Determine the [X, Y] coordinate at the center of the cell enclosing the given text.  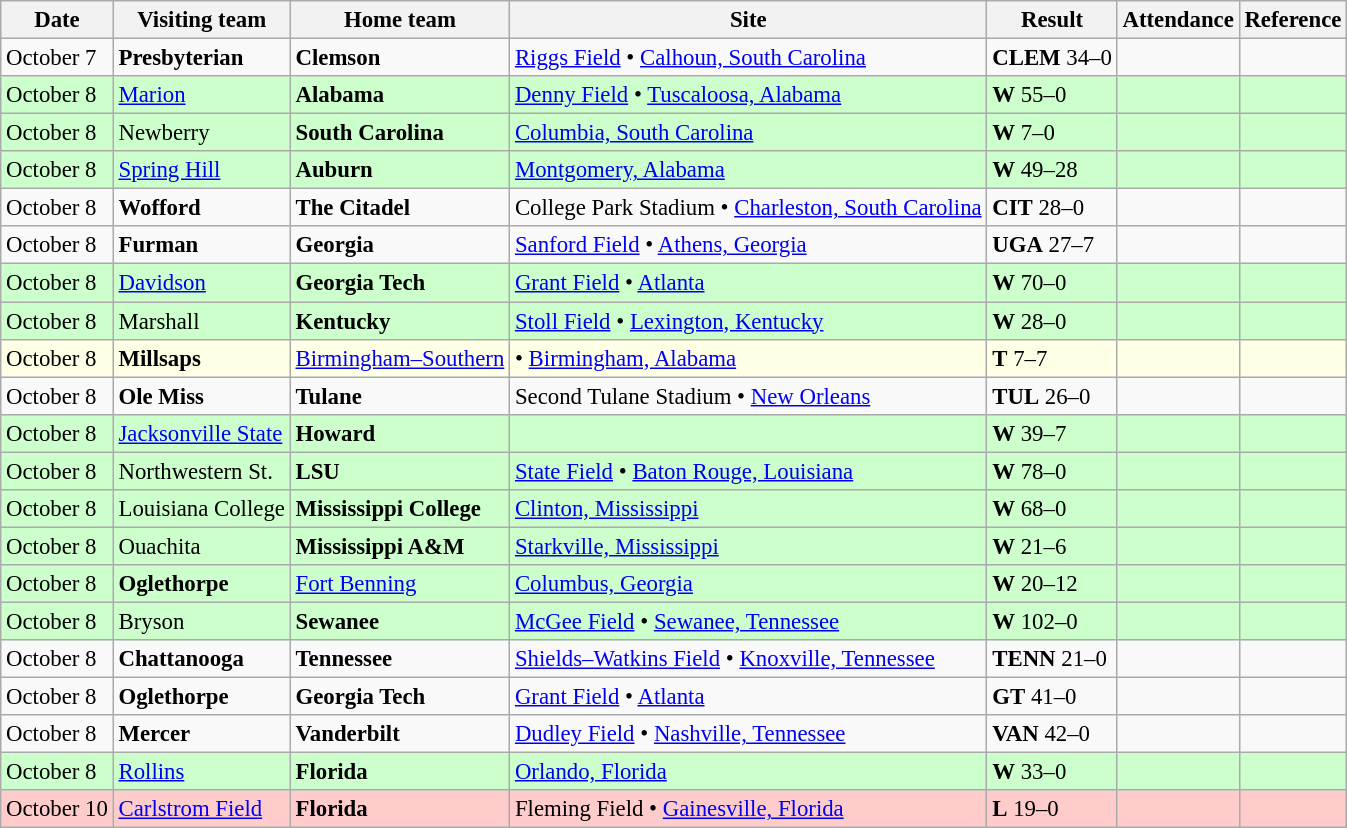
Mississippi College [400, 509]
Clinton, Mississippi [748, 509]
Spring Hill [202, 170]
W 7–0 [1052, 133]
W 39–7 [1052, 433]
Kentucky [400, 321]
Dudley Field • Nashville, Tennessee [748, 734]
W 49–28 [1052, 170]
October 10 [57, 809]
Northwestern St. [202, 471]
Date [57, 20]
W 68–0 [1052, 509]
W 78–0 [1052, 471]
TENN 21–0 [1052, 659]
Newberry [202, 133]
W 70–0 [1052, 283]
Furman [202, 245]
Marshall [202, 321]
Shields–Watkins Field • Knoxville, Tennessee [748, 659]
Montgomery, Alabama [748, 170]
UGA 27–7 [1052, 245]
Millsaps [202, 358]
Result [1052, 20]
W 55–0 [1052, 95]
Rollins [202, 772]
Ole Miss [202, 396]
GT 41–0 [1052, 697]
W 102–0 [1052, 621]
Columbus, Georgia [748, 584]
Sanford Field • Athens, Georgia [748, 245]
Alabama [400, 95]
Second Tulane Stadium • New Orleans [748, 396]
Chattanooga [202, 659]
CLEM 34–0 [1052, 58]
Denny Field • Tuscaloosa, Alabama [748, 95]
Starkville, Mississippi [748, 546]
State Field • Baton Rouge, Louisiana [748, 471]
W 28–0 [1052, 321]
Marion [202, 95]
Davidson [202, 283]
TUL 26–0 [1052, 396]
W 20–12 [1052, 584]
Riggs Field • Calhoun, South Carolina [748, 58]
South Carolina [400, 133]
Bryson [202, 621]
Presbyterian [202, 58]
Site [748, 20]
Sewanee [400, 621]
Fort Benning [400, 584]
CIT 28–0 [1052, 208]
Reference [1293, 20]
Birmingham–Southern [400, 358]
W 21–6 [1052, 546]
The Citadel [400, 208]
McGee Field • Sewanee, Tennessee [748, 621]
Columbia, South Carolina [748, 133]
Jacksonville State [202, 433]
Tennessee [400, 659]
Orlando, Florida [748, 772]
Louisiana College [202, 509]
Mercer [202, 734]
Tulane [400, 396]
Visiting team [202, 20]
Clemson [400, 58]
Stoll Field • Lexington, Kentucky [748, 321]
• Birmingham, Alabama [748, 358]
Carlstrom Field [202, 809]
Wofford [202, 208]
October 7 [57, 58]
VAN 42–0 [1052, 734]
College Park Stadium • Charleston, South Carolina [748, 208]
Mississippi A&M [400, 546]
Vanderbilt [400, 734]
LSU [400, 471]
Attendance [1178, 20]
Ouachita [202, 546]
Fleming Field • Gainesville, Florida [748, 809]
Auburn [400, 170]
Home team [400, 20]
L 19–0 [1052, 809]
W 33–0 [1052, 772]
Georgia [400, 245]
Howard [400, 433]
T 7–7 [1052, 358]
